From the cell containing the given text, extract its center point as (x, y) coordinate. 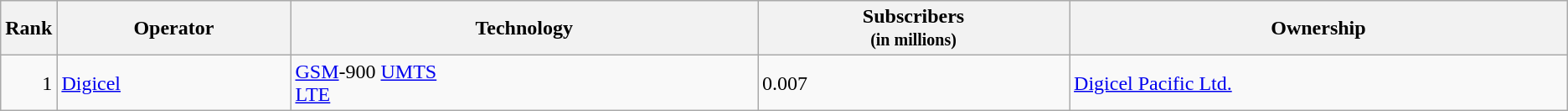
Rank (28, 29)
Subscribers(in millions) (913, 29)
Operator (174, 29)
Technology (524, 29)
Digicel (174, 82)
0.007 (913, 82)
GSM-900 UMTSLTE (524, 82)
Digicel Pacific Ltd. (1318, 82)
1 (28, 82)
Ownership (1318, 29)
